Identify which cell holds the provided text, then report its (X, Y) central coordinate. 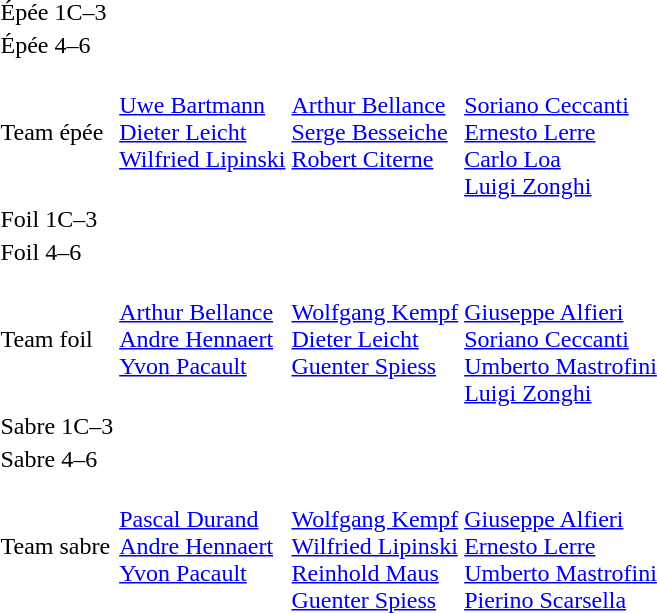
Arthur Bellance Serge Besseiche Robert Citerne (375, 132)
Arthur Bellance Andre Hennaert Yvon Pacault (202, 339)
Uwe Bartmann Dieter Leicht Wilfried Lipinski (202, 132)
Wolfgang Kempf Dieter Leicht Guenter Spiess (375, 339)
